Find where the given text appears and provide that cell's center as [X, Y] coordinate. 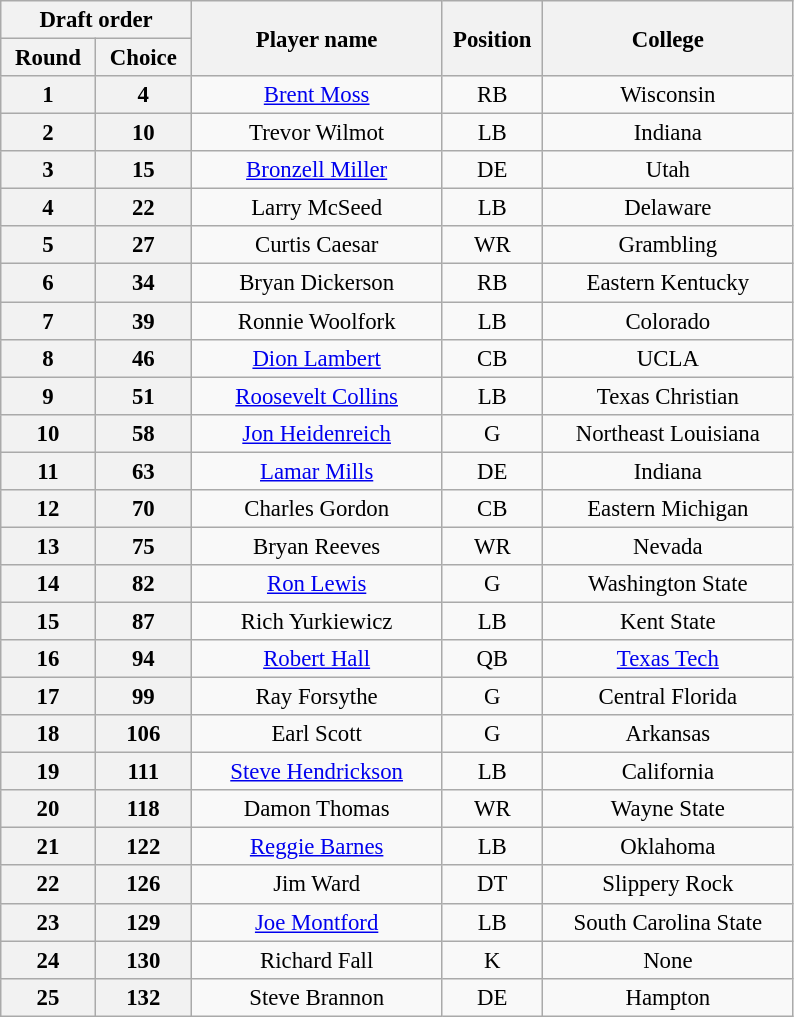
19 [48, 772]
Richard Fall [316, 960]
118 [143, 809]
Larry McSeed [316, 208]
9 [48, 396]
23 [48, 922]
K [492, 960]
Kent State [668, 621]
California [668, 772]
UCLA [668, 358]
Robert Hall [316, 659]
6 [48, 283]
QB [492, 659]
Delaware [668, 208]
Rich Yurkiewicz [316, 621]
Colorado [668, 321]
Charles Gordon [316, 509]
Damon Thomas [316, 809]
Central Florida [668, 697]
Joe Montford [316, 922]
Ray Forsythe [316, 697]
South Carolina State [668, 922]
Lamar Mills [316, 471]
Jim Ward [316, 885]
College [668, 38]
11 [48, 471]
Arkansas [668, 734]
2 [48, 133]
Ron Lewis [316, 584]
46 [143, 358]
Grambling [668, 245]
27 [143, 245]
58 [143, 433]
51 [143, 396]
70 [143, 509]
Trevor Wilmot [316, 133]
12 [48, 509]
Wayne State [668, 809]
Wisconsin [668, 95]
Hampton [668, 997]
Round [48, 58]
Steve Hendrickson [316, 772]
Northeast Louisiana [668, 433]
Washington State [668, 584]
25 [48, 997]
Position [492, 38]
Utah [668, 170]
Texas Christian [668, 396]
82 [143, 584]
3 [48, 170]
13 [48, 546]
63 [143, 471]
16 [48, 659]
106 [143, 734]
Nevada [668, 546]
39 [143, 321]
Texas Tech [668, 659]
5 [48, 245]
Bronzell Miller [316, 170]
20 [48, 809]
None [668, 960]
Reggie Barnes [316, 847]
Bryan Reeves [316, 546]
21 [48, 847]
94 [143, 659]
Draft order [96, 20]
122 [143, 847]
Curtis Caesar [316, 245]
129 [143, 922]
Dion Lambert [316, 358]
Jon Heidenreich [316, 433]
24 [48, 960]
Steve Brannon [316, 997]
Eastern Kentucky [668, 283]
Eastern Michigan [668, 509]
Earl Scott [316, 734]
Bryan Dickerson [316, 283]
87 [143, 621]
111 [143, 772]
130 [143, 960]
Roosevelt Collins [316, 396]
126 [143, 885]
Choice [143, 58]
14 [48, 584]
99 [143, 697]
18 [48, 734]
7 [48, 321]
34 [143, 283]
132 [143, 997]
Player name [316, 38]
8 [48, 358]
Slippery Rock [668, 885]
Oklahoma [668, 847]
Brent Moss [316, 95]
17 [48, 697]
DT [492, 885]
75 [143, 546]
Ronnie Woolfork [316, 321]
1 [48, 95]
